Search for the cell housing the specified text and yield its (x, y) center coordinate. 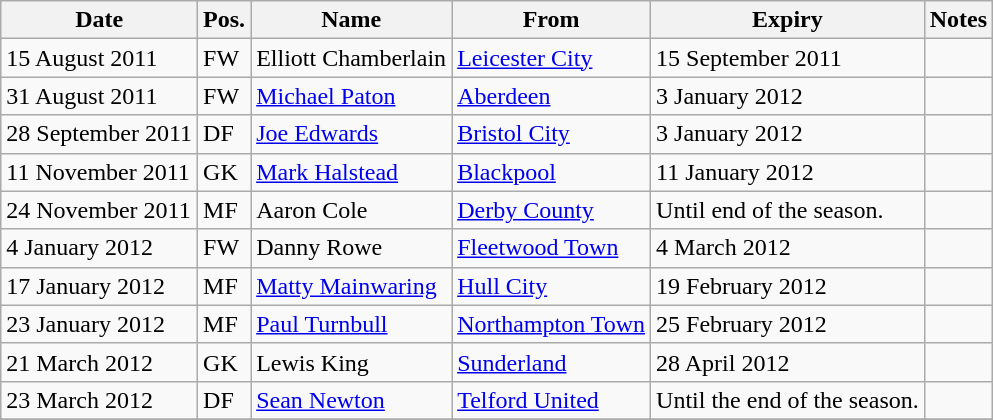
17 January 2012 (100, 286)
Hull City (552, 286)
23 January 2012 (100, 324)
31 August 2011 (100, 96)
4 January 2012 (100, 248)
23 March 2012 (100, 400)
Lewis King (352, 362)
Michael Paton (352, 96)
From (552, 20)
Until the end of the season. (788, 400)
Fleetwood Town (552, 248)
4 March 2012 (788, 248)
Aaron Cole (352, 210)
21 March 2012 (100, 362)
25 February 2012 (788, 324)
Northampton Town (552, 324)
Notes (958, 20)
11 November 2011 (100, 172)
Joe Edwards (352, 134)
Pos. (224, 20)
11 January 2012 (788, 172)
15 August 2011 (100, 58)
Aberdeen (552, 96)
Sean Newton (352, 400)
19 February 2012 (788, 286)
Leicester City (552, 58)
28 September 2011 (100, 134)
Elliott Chamberlain (352, 58)
Bristol City (552, 134)
Telford United (552, 400)
Name (352, 20)
24 November 2011 (100, 210)
Blackpool (552, 172)
Paul Turnbull (352, 324)
28 April 2012 (788, 362)
Mark Halstead (352, 172)
Danny Rowe (352, 248)
Derby County (552, 210)
Date (100, 20)
15 September 2011 (788, 58)
Matty Mainwaring (352, 286)
Expiry (788, 20)
Until end of the season. (788, 210)
Sunderland (552, 362)
